Extract the (x, y) coordinate from the center of the cell holding the provided text.  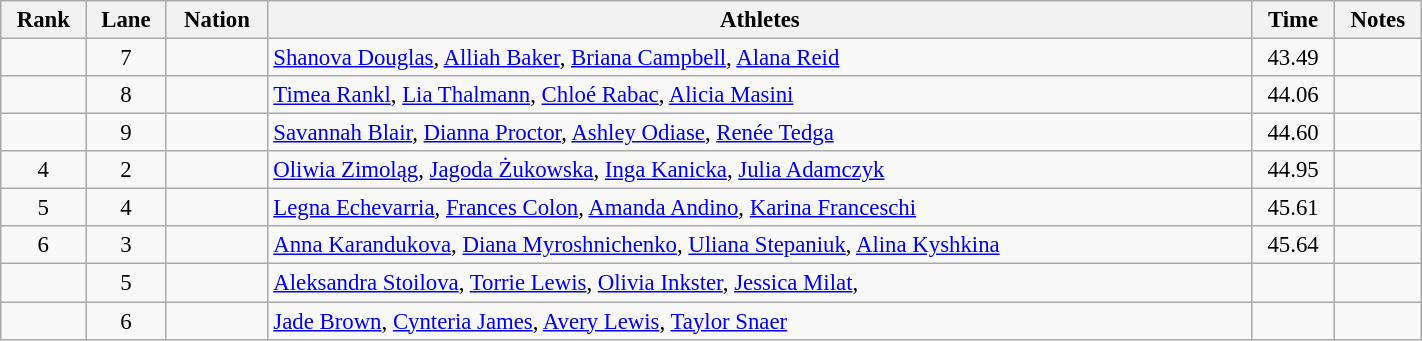
Nation (217, 20)
9 (126, 133)
43.49 (1294, 58)
44.60 (1294, 133)
Jade Brown, Cynteria James, Avery Lewis, Taylor Snaer (760, 321)
Legna Echevarria, Frances Colon, Amanda Andino, Karina Franceschi (760, 208)
Athletes (760, 20)
Oliwia Zimoląg, Jagoda Żukowska, Inga Kanicka, Julia Adamczyk (760, 170)
Notes (1378, 20)
45.61 (1294, 208)
Aleksandra Stoilova, Torrie Lewis, Olivia Inkster, Jessica Milat, (760, 283)
Anna Karandukova, Diana Myroshnichenko, Uliana Stepaniuk, Alina Kyshkina (760, 245)
2 (126, 170)
44.95 (1294, 170)
Timea Rankl, Lia Thalmann, Chloé Rabac, Alicia Masini (760, 95)
Shanova Douglas, Alliah Baker, Briana Campbell, Alana Reid (760, 58)
8 (126, 95)
Rank (44, 20)
Savannah Blair, Dianna Proctor, Ashley Odiase, Renée Tedga (760, 133)
Time (1294, 20)
45.64 (1294, 245)
3 (126, 245)
Lane (126, 20)
7 (126, 58)
44.06 (1294, 95)
